From the cell containing the given text, extract its center point as (x, y) coordinate. 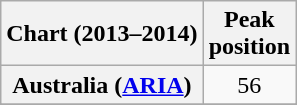
Chart (2013–2014) (102, 34)
Peakposition (249, 34)
Australia (ARIA) (102, 85)
56 (249, 85)
